Search for the cell housing the specified text and yield its [x, y] center coordinate. 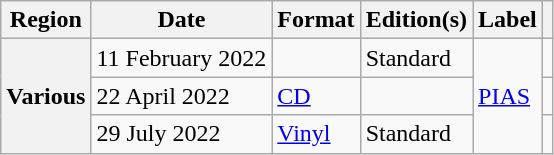
Format [316, 20]
11 February 2022 [182, 58]
Date [182, 20]
CD [316, 96]
22 April 2022 [182, 96]
Various [46, 96]
Region [46, 20]
29 July 2022 [182, 134]
Edition(s) [416, 20]
Vinyl [316, 134]
PIAS [508, 96]
Label [508, 20]
